Find where the given text appears and provide that cell's center as [x, y] coordinate. 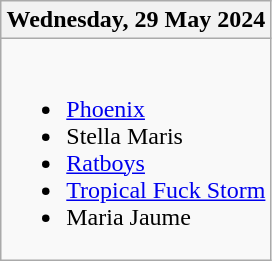
PhoenixStella MarisRatboysTropical Fuck StormMaria Jaume [136, 150]
Wednesday, 29 May 2024 [136, 20]
